Determine the [x, y] coordinate at the center of the cell enclosing the given text.  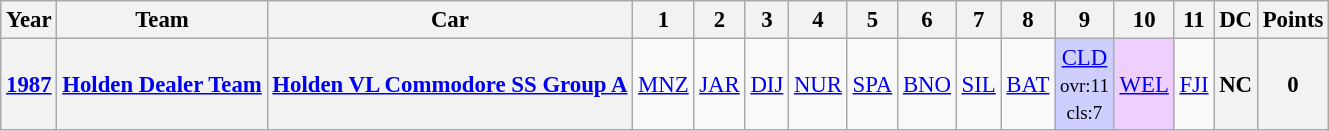
0 [1292, 85]
2 [720, 20]
Team [162, 20]
NUR [818, 85]
11 [1194, 20]
FJI [1194, 85]
Holden VL Commodore SS Group A [450, 85]
1987 [29, 85]
SPA [872, 85]
4 [818, 20]
8 [1028, 20]
10 [1144, 20]
DIJ [767, 85]
Holden Dealer Team [162, 85]
Car [450, 20]
NC [1236, 85]
6 [928, 20]
Points [1292, 20]
MNZ [664, 85]
1 [664, 20]
BAT [1028, 85]
SIL [978, 85]
WEL [1144, 85]
7 [978, 20]
JAR [720, 85]
BNO [928, 85]
CLDovr:11cls:7 [1084, 85]
9 [1084, 20]
Year [29, 20]
DC [1236, 20]
5 [872, 20]
3 [767, 20]
